Identify which cell holds the provided text, then report its (x, y) central coordinate. 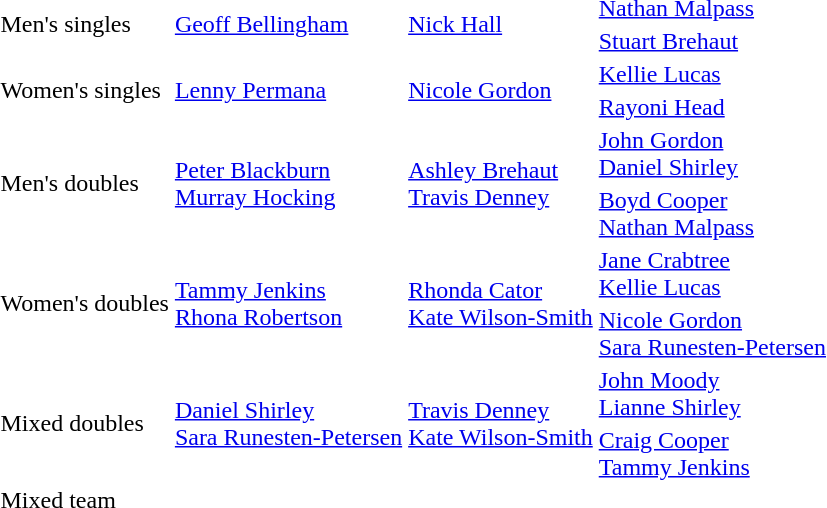
John Moody Lianne Shirley (712, 394)
Ashley Brehaut Travis Denney (501, 184)
Travis Denney Kate Wilson-Smith (501, 424)
Daniel Shirley Sara Runesten-Petersen (288, 424)
Nicole Gordon Sara Runesten-Petersen (712, 334)
Boyd Cooper Nathan Malpass (712, 214)
John Gordon Daniel Shirley (712, 154)
Tammy Jenkins Rhona Robertson (288, 304)
Rhonda Cator Kate Wilson-Smith (501, 304)
Nicole Gordon (501, 90)
Jane Crabtree Kellie Lucas (712, 274)
Lenny Permana (288, 90)
Peter Blackburn Murray Hocking (288, 184)
Stuart Brehaut (712, 41)
Rayoni Head (712, 107)
Craig Cooper Tammy Jenkins (712, 454)
Kellie Lucas (712, 74)
